Detect which cell encompasses the target text, then output its [x, y] center coordinate. 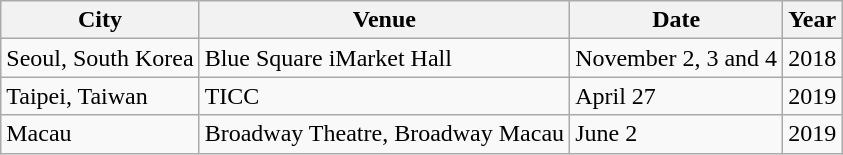
2018 [812, 58]
Taipei, Taiwan [100, 96]
April 27 [676, 96]
November 2, 3 and 4 [676, 58]
Seoul, South Korea [100, 58]
Blue Square iMarket Hall [384, 58]
June 2 [676, 134]
Macau [100, 134]
Broadway Theatre, Broadway Macau [384, 134]
TICC [384, 96]
Year [812, 20]
City [100, 20]
Date [676, 20]
Venue [384, 20]
